Provide the [x, y] coordinate of the cell's center where the given text is located.  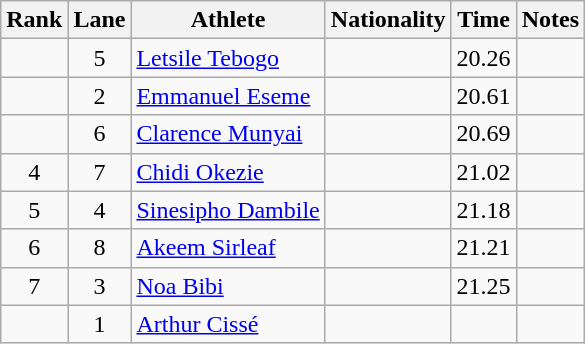
Clarence Munyai [228, 134]
21.18 [484, 210]
Letsile Tebogo [228, 58]
Athlete [228, 20]
Akeem Sirleaf [228, 248]
21.02 [484, 172]
Nationality [388, 20]
Arthur Cissé [228, 324]
Sinesipho Dambile [228, 210]
1 [100, 324]
20.61 [484, 96]
Emmanuel Eseme [228, 96]
3 [100, 286]
20.69 [484, 134]
Rank [34, 20]
21.21 [484, 248]
Chidi Okezie [228, 172]
Time [484, 20]
Lane [100, 20]
Notes [550, 20]
8 [100, 248]
2 [100, 96]
20.26 [484, 58]
Noa Bibi [228, 286]
21.25 [484, 286]
